Locate the cell with the specified text and output its [X, Y] center coordinate. 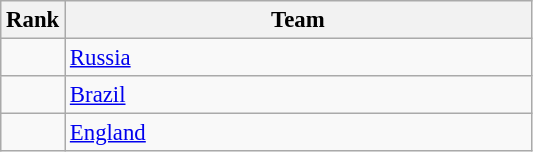
Rank [33, 20]
Team [298, 20]
Russia [298, 58]
Brazil [298, 95]
England [298, 133]
